Identify which cell holds the provided text, then report its (x, y) central coordinate. 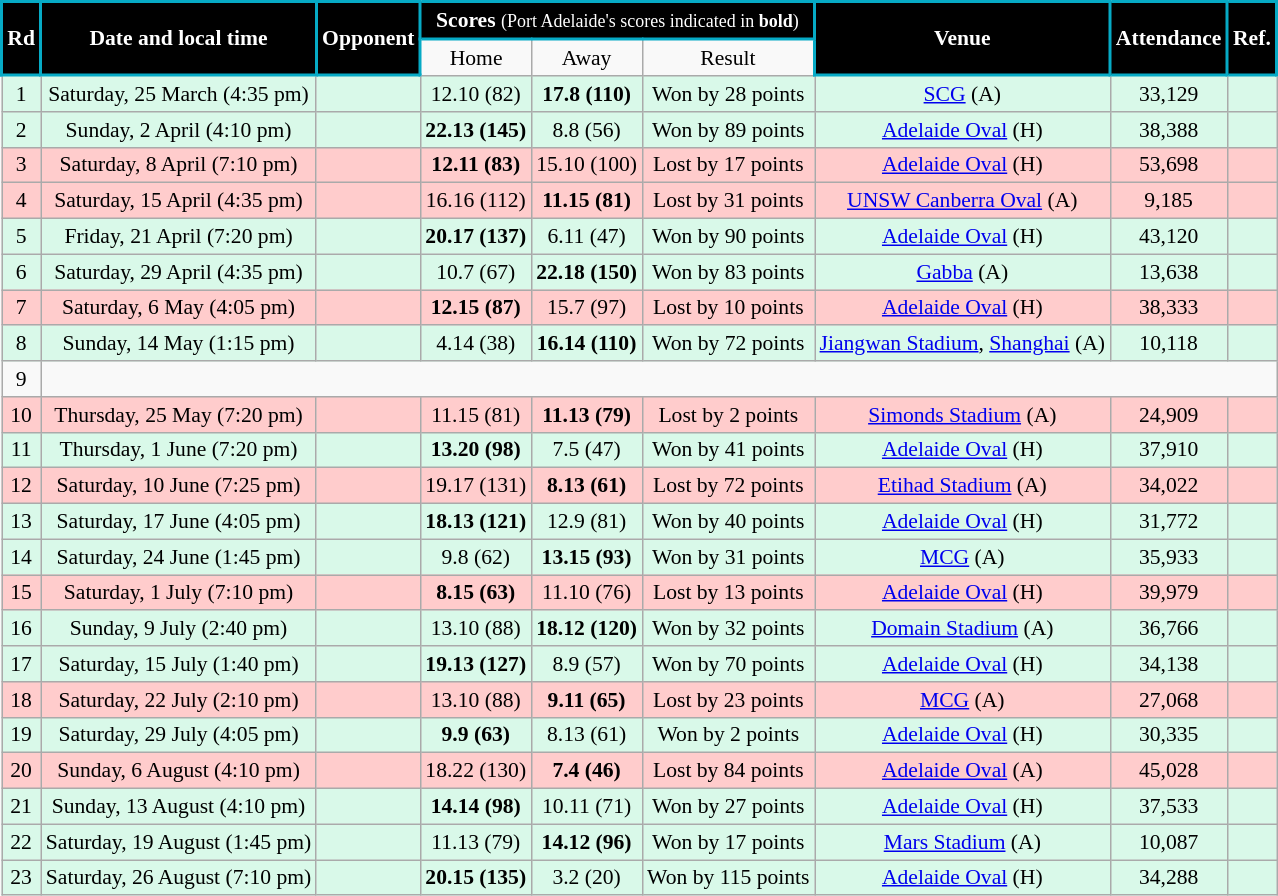
Won by 17 points (728, 842)
Won by 41 points (728, 450)
12 (22, 486)
UNSW Canberra Oval (A) (963, 201)
14 (22, 557)
9,185 (1168, 201)
4 (22, 201)
8 (22, 344)
Saturday, 24 June (1:45 pm) (179, 557)
9.9 (63) (476, 735)
Won by 40 points (728, 522)
Thursday, 25 May (7:20 pm) (179, 415)
13.15 (93) (586, 557)
Won by 32 points (728, 629)
Sunday, 9 July (2:40 pm) (179, 629)
Won by 2 points (728, 735)
9.11 (65) (586, 700)
45,028 (1168, 771)
10.11 (71) (586, 807)
30,335 (1168, 735)
Opponent (368, 39)
18.12 (120) (586, 629)
Gabba (A) (963, 272)
24,909 (1168, 415)
Saturday, 6 May (4:05 pm) (179, 308)
6.11 (47) (586, 237)
Simonds Stadium (A) (963, 415)
53,698 (1168, 165)
13,638 (1168, 272)
7.5 (47) (586, 450)
34,288 (1168, 878)
18.22 (130) (476, 771)
14.12 (96) (586, 842)
Won by 90 points (728, 237)
9.8 (62) (476, 557)
15.10 (100) (586, 165)
19.13 (127) (476, 664)
Saturday, 1 July (7:10 pm) (179, 593)
Won by 83 points (728, 272)
Saturday, 25 March (4:35 pm) (179, 93)
12.10 (82) (476, 93)
14.14 (98) (476, 807)
Rd (22, 39)
Won by 89 points (728, 130)
Ref. (1252, 39)
Jiangwan Stadium, Shanghai (A) (963, 344)
8.15 (63) (476, 593)
Won by 115 points (728, 878)
3.2 (20) (586, 878)
Friday, 21 April (7:20 pm) (179, 237)
10 (22, 415)
Lost by 13 points (728, 593)
9 (22, 379)
15.7 (97) (586, 308)
Domain Stadium (A) (963, 629)
Saturday, 29 April (4:35 pm) (179, 272)
12.15 (87) (476, 308)
19.17 (131) (476, 486)
Lost by 17 points (728, 165)
Adelaide Oval (A) (963, 771)
Saturday, 10 June (7:25 pm) (179, 486)
11.10 (76) (586, 593)
18.13 (121) (476, 522)
Lost by 31 points (728, 201)
Away (586, 57)
43,120 (1168, 237)
Sunday, 13 August (4:10 pm) (179, 807)
Thursday, 1 June (7:20 pm) (179, 450)
8.9 (57) (586, 664)
13.20 (98) (476, 450)
38,388 (1168, 130)
Saturday, 19 August (1:45 pm) (179, 842)
Won by 70 points (728, 664)
12.9 (81) (586, 522)
Lost by 84 points (728, 771)
27,068 (1168, 700)
4.14 (38) (476, 344)
35,933 (1168, 557)
20.15 (135) (476, 878)
2 (22, 130)
Scores (Port Adelaide's scores indicated in bold) (617, 20)
Lost by 23 points (728, 700)
37,910 (1168, 450)
15 (22, 593)
16.14 (110) (586, 344)
39,979 (1168, 593)
22.13 (145) (476, 130)
SCG (A) (963, 93)
Sunday, 6 August (4:10 pm) (179, 771)
3 (22, 165)
Lost by 2 points (728, 415)
Result (728, 57)
Venue (963, 39)
36,766 (1168, 629)
Sunday, 2 April (4:10 pm) (179, 130)
19 (22, 735)
Won by 28 points (728, 93)
12.11 (83) (476, 165)
31,772 (1168, 522)
10.7 (67) (476, 272)
8.8 (56) (586, 130)
11 (22, 450)
23 (22, 878)
1 (22, 93)
Saturday, 17 June (4:05 pm) (179, 522)
Saturday, 29 July (4:05 pm) (179, 735)
6 (22, 272)
17 (22, 664)
10,087 (1168, 842)
34,138 (1168, 664)
17.8 (110) (586, 93)
18 (22, 700)
Date and local time (179, 39)
16.16 (112) (476, 201)
20.17 (137) (476, 237)
21 (22, 807)
13 (22, 522)
Won by 72 points (728, 344)
7.4 (46) (586, 771)
38,333 (1168, 308)
33,129 (1168, 93)
37,533 (1168, 807)
Mars Stadium (A) (963, 842)
Sunday, 14 May (1:15 pm) (179, 344)
Saturday, 26 August (7:10 pm) (179, 878)
16 (22, 629)
Saturday, 15 July (1:40 pm) (179, 664)
20 (22, 771)
Lost by 10 points (728, 308)
Saturday, 8 April (7:10 pm) (179, 165)
22.18 (150) (586, 272)
Saturday, 22 July (2:10 pm) (179, 700)
Saturday, 15 April (4:35 pm) (179, 201)
22 (22, 842)
5 (22, 237)
34,022 (1168, 486)
Lost by 72 points (728, 486)
10,118 (1168, 344)
7 (22, 308)
Attendance (1168, 39)
Home (476, 57)
Etihad Stadium (A) (963, 486)
Won by 27 points (728, 807)
Won by 31 points (728, 557)
